Provide the (X, Y) coordinate of the cell's center where the given text is located.  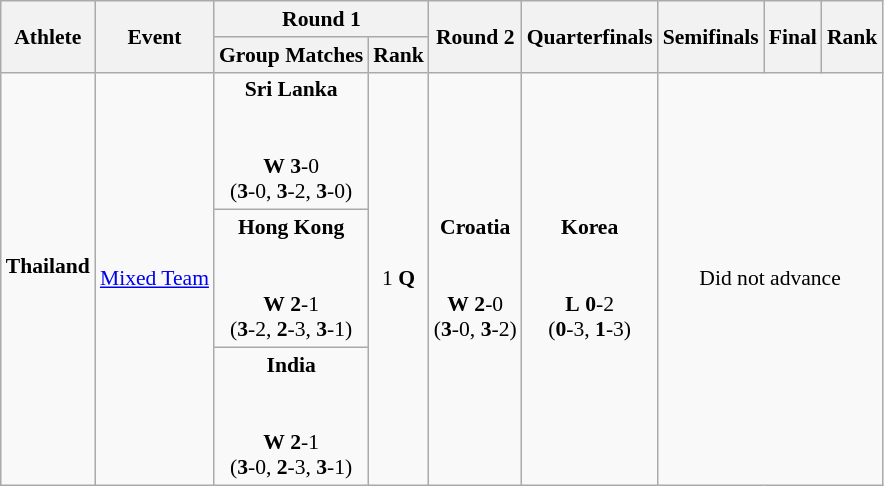
Athlete (48, 36)
Did not advance (770, 278)
India W 2-1 (3-0, 2-3, 3-1) (291, 417)
Sri Lanka W 3-0 (3-0, 3-2, 3-0) (291, 141)
Mixed Team (154, 278)
Hong Kong W 2-1 (3-2, 2-3, 3-1) (291, 279)
Round 1 (322, 19)
Croatia W 2-0 (3-0, 3-2) (476, 278)
Korea L 0-2 (0-3, 1-3) (590, 278)
1 Q (398, 278)
Round 2 (476, 36)
Quarterfinals (590, 36)
Final (793, 36)
Thailand (48, 278)
Semifinals (711, 36)
Group Matches (291, 55)
Event (154, 36)
